Detect which cell encompasses the target text, then output its [x, y] center coordinate. 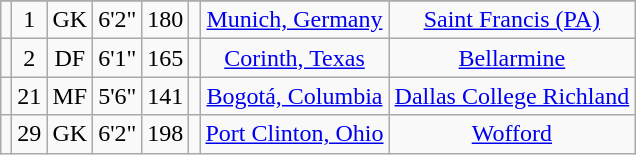
2 [30, 58]
180 [166, 20]
165 [166, 58]
MF [70, 96]
Munich, Germany [294, 20]
6'1" [118, 58]
DF [70, 58]
Corinth, Texas [294, 58]
Wofford [512, 134]
5'6" [118, 96]
Port Clinton, Ohio [294, 134]
29 [30, 134]
1 [30, 20]
198 [166, 134]
Bogotá, Columbia [294, 96]
21 [30, 96]
Dallas College Richland [512, 96]
Saint Francis (PA) [512, 20]
Bellarmine [512, 58]
141 [166, 96]
